For the text-containing cell, return its midpoint in (x, y) coordinate format. 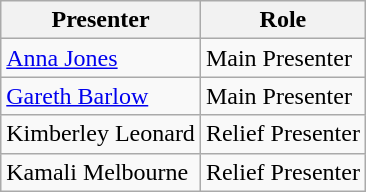
Role (282, 20)
Anna Jones (101, 58)
Kamali Melbourne (101, 172)
Gareth Barlow (101, 96)
Presenter (101, 20)
Kimberley Leonard (101, 134)
